Determine the [x, y] coordinate at the center of the cell enclosing the given text.  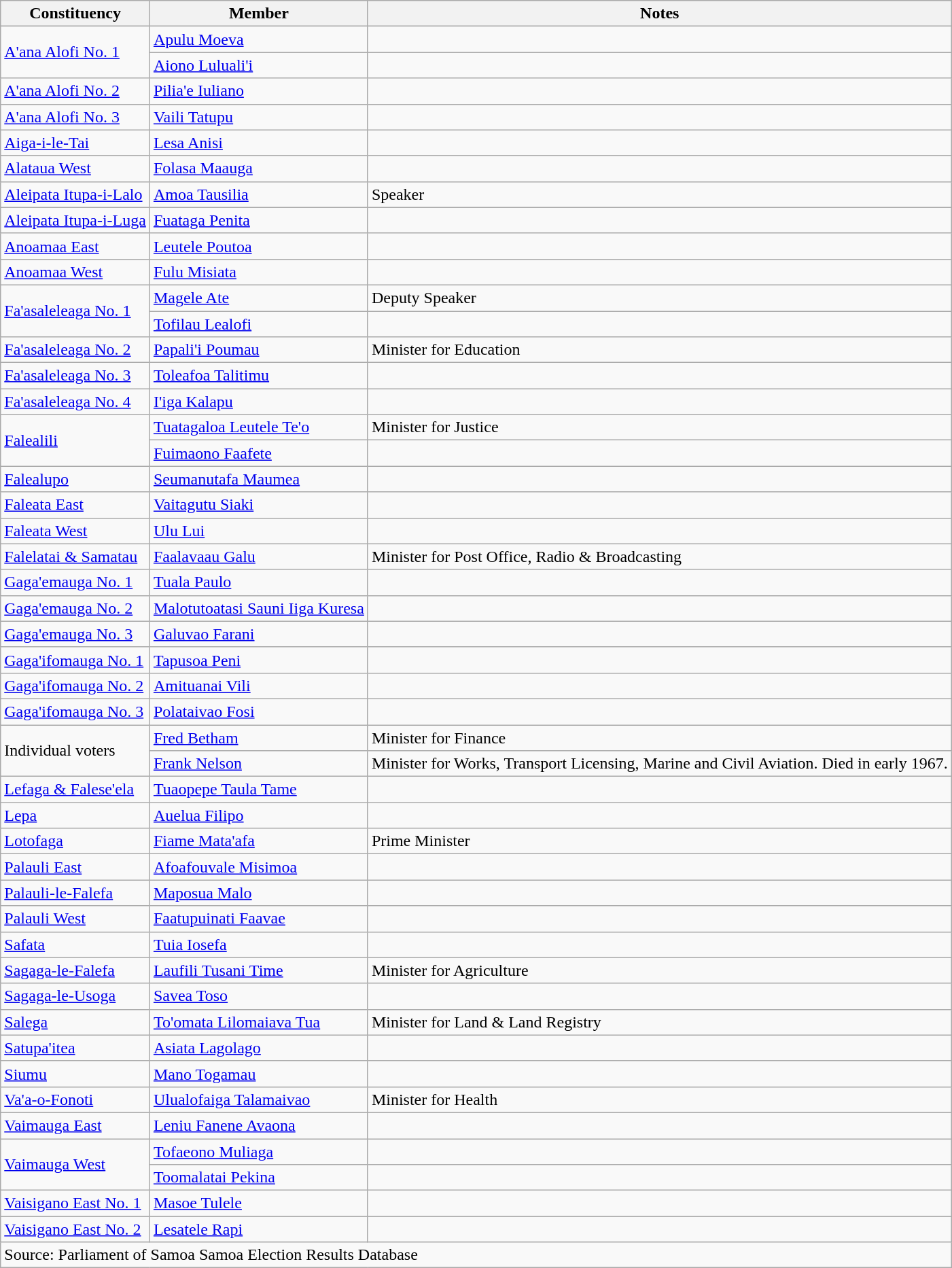
Faleata West [75, 531]
Source: Parliament of Samoa Samoa Election Results Database [476, 1255]
Vaitagutu Siaki [258, 505]
Lefaga & Falese'ela [75, 790]
Tofaeono Muliaga [258, 1152]
Fa'asaleleaga No. 3 [75, 376]
Aiono Luluali'i [258, 65]
Siumu [75, 1074]
Palauli West [75, 919]
Fred Betham [258, 737]
Pilia'e Iuliano [258, 91]
Leutele Poutoa [258, 246]
Afoafouvale Misimoa [258, 867]
Galuvao Farani [258, 634]
To'omata Lilomaiava Tua [258, 1022]
Individual voters [75, 750]
Faleata East [75, 505]
Gaga'emauga No. 1 [75, 582]
Frank Nelson [258, 764]
Polataivao Fosi [258, 711]
Alataua West [75, 169]
Va'a-o-Fonoti [75, 1099]
Fa'asaleleaga No. 2 [75, 350]
Minister for Agriculture [659, 970]
Sagaga-le-Falefa [75, 970]
Leniu Fanene Avaona [258, 1125]
A'ana Alofi No. 3 [75, 117]
Gaga'emauga No. 3 [75, 634]
Fiame Mata'afa [258, 841]
Papali'i Poumau [258, 350]
Falealili [75, 440]
Folasa Maauga [258, 169]
Ulualofaiga Talamaivao [258, 1099]
Auelua Filipo [258, 815]
Satupa'itea [75, 1048]
A'ana Alofi No. 1 [75, 52]
Fuimaono Faafete [258, 453]
Minister for Education [659, 350]
Aleipata Itupa-i-Lalo [75, 194]
Fuataga Penita [258, 220]
Vaisigano East No. 1 [75, 1203]
Tuia Iosefa [258, 945]
Masoe Tulele [258, 1203]
Palauli East [75, 867]
Minister for Finance [659, 737]
Gaga'ifomauga No. 3 [75, 711]
Palauli-le-Falefa [75, 893]
Tuala Paulo [258, 582]
Safata [75, 945]
Prime Minister [659, 841]
Aleipata Itupa-i-Luga [75, 220]
Malotutoatasi Sauni Iiga Kuresa [258, 608]
Maposua Malo [258, 893]
Vaili Tatupu [258, 117]
Gaga'emauga No. 2 [75, 608]
Notes [659, 14]
Vaisigano East No. 2 [75, 1229]
Faatupuinati Faavae [258, 919]
Minister for Health [659, 1099]
A'ana Alofi No. 2 [75, 91]
Asiata Lagolago [258, 1048]
Ulu Lui [258, 531]
Fa'asaleleaga No. 1 [75, 311]
Member [258, 14]
I'iga Kalapu [258, 402]
Savea Toso [258, 996]
Speaker [659, 194]
Amituanai Vili [258, 686]
Magele Ate [258, 298]
Fa'asaleleaga No. 4 [75, 402]
Deputy Speaker [659, 298]
Lepa [75, 815]
Vaimauga East [75, 1125]
Vaimauga West [75, 1165]
Mano Togamau [258, 1074]
Tapusoa Peni [258, 660]
Gaga'ifomauga No. 2 [75, 686]
Minister for Justice [659, 427]
Tofilau Lealofi [258, 324]
Fulu Misiata [258, 272]
Tuaopepe Taula Tame [258, 790]
Gaga'ifomauga No. 1 [75, 660]
Laufili Tusani Time [258, 970]
Aiga-i-le-Tai [75, 143]
Anoamaa West [75, 272]
Anoamaa East [75, 246]
Toomalatai Pekina [258, 1178]
Apulu Moeva [258, 39]
Sagaga-le-Usoga [75, 996]
Faalavaau Galu [258, 557]
Constituency [75, 14]
Falelatai & Samatau [75, 557]
Minister for Works, Transport Licensing, Marine and Civil Aviation. Died in early 1967. [659, 764]
Lesatele Rapi [258, 1229]
Falealupo [75, 479]
Minister for Post Office, Radio & Broadcasting [659, 557]
Lesa Anisi [258, 143]
Tuatagaloa Leutele Te'o [258, 427]
Salega [75, 1022]
Toleafoa Talitimu [258, 376]
Minister for Land & Land Registry [659, 1022]
Amoa Tausilia [258, 194]
Seumanutafa Maumea [258, 479]
Lotofaga [75, 841]
